Search for the cell housing the specified text and yield its (x, y) center coordinate. 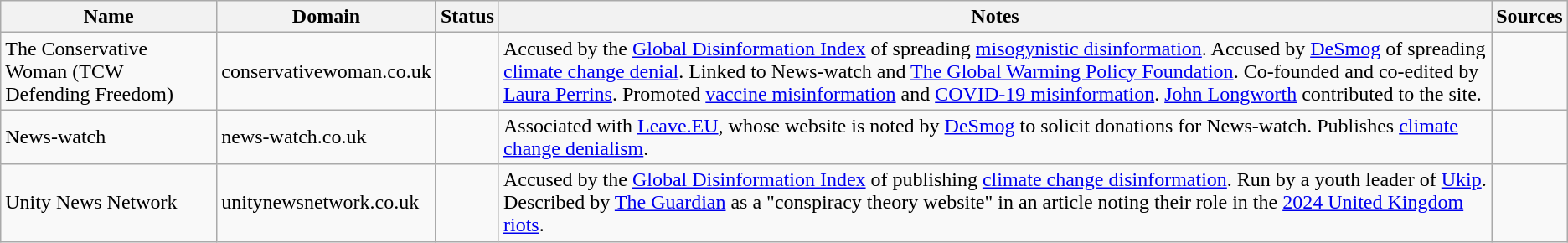
Name (109, 17)
Sources (1529, 17)
Associated with Leave.EU, whose website is noted by DeSmog to solicit donations for News-watch. Publishes climate change denialism. (995, 137)
Unity News Network (109, 203)
The Conservative Woman (TCW Defending Freedom) (109, 71)
Domain (327, 17)
news-watch.co.uk (327, 137)
unitynewsnetwork.co.uk (327, 203)
conservativewoman.co.uk (327, 71)
Notes (995, 17)
Status (467, 17)
News-watch (109, 137)
